For the text-containing cell, return its midpoint in [X, Y] coordinate format. 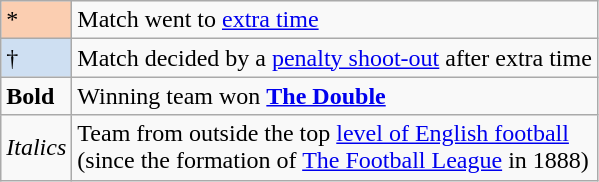
† [36, 58]
Team from outside the top level of English football(since the formation of The Football League in 1888) [335, 148]
Italics [36, 148]
Match decided by a penalty shoot-out after extra time [335, 58]
Winning team won The Double [335, 96]
Match went to extra time [335, 20]
* [36, 20]
Bold [36, 96]
